Return the (X, Y) coordinate for the center point of the cell that contains the specified text.  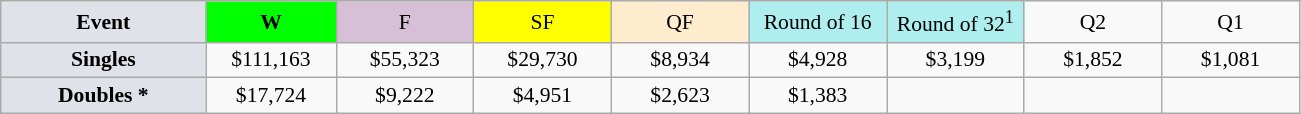
$4,928 (818, 60)
$3,199 (955, 60)
Q1 (1231, 22)
$111,163 (271, 60)
$55,323 (405, 60)
Round of 321 (955, 22)
$1,383 (818, 96)
$29,730 (543, 60)
$8,934 (680, 60)
$2,623 (680, 96)
$17,724 (271, 96)
Round of 16 (818, 22)
$1,081 (1231, 60)
Q2 (1093, 22)
$9,222 (405, 96)
$4,951 (543, 96)
W (271, 22)
Singles (104, 60)
F (405, 22)
QF (680, 22)
SF (543, 22)
Event (104, 22)
$1,852 (1093, 60)
Doubles * (104, 96)
